Capture the cell that displays the provided text and extract its (x, y) central coordinate. 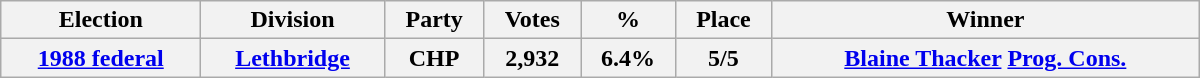
% (628, 20)
6.4% (628, 58)
5/5 (724, 58)
Place (724, 20)
Party (434, 20)
Division (292, 20)
Lethbridge (292, 58)
Blaine Thacker Prog. Cons. (985, 58)
CHP (434, 58)
Votes (532, 20)
Election (101, 20)
2,932 (532, 58)
1988 federal (101, 58)
Winner (985, 20)
